Detect which cell encompasses the target text, then output its [x, y] center coordinate. 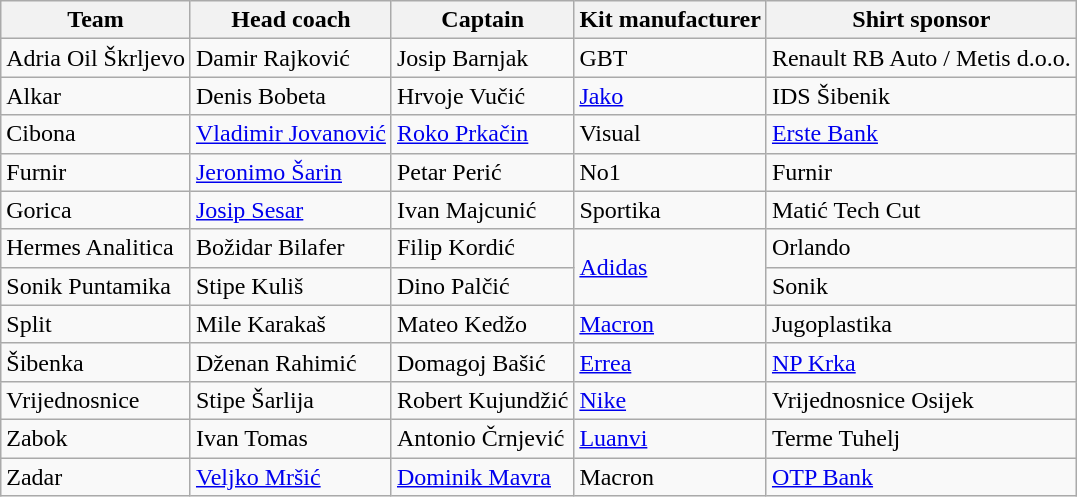
Alkar [96, 96]
Domagoj Bašić [482, 362]
Mile Karakaš [290, 324]
Zadar [96, 477]
Sportika [670, 210]
Filip Kordić [482, 248]
IDS Šibenik [921, 96]
Renault RB Auto / Metis d.o.o. [921, 58]
Josip Barnjak [482, 58]
Jugoplastika [921, 324]
Sonik [921, 286]
Dino Palčić [482, 286]
Vrijednosnice [96, 400]
Dominik Mavra [482, 477]
Hrvoje Vučić [482, 96]
No1 [670, 172]
Robert Kujundžić [482, 400]
GBT [670, 58]
Orlando [921, 248]
Vladimir Jovanović [290, 134]
Matić Tech Cut [921, 210]
Cibona [96, 134]
Erste Bank [921, 134]
Luanvi [670, 438]
Visual [670, 134]
Errea [670, 362]
Antonio Črnjević [482, 438]
Ivan Majcunić [482, 210]
Sonik Puntamika [96, 286]
Hermes Analitica [96, 248]
Veljko Mršić [290, 477]
Damir Rajković [290, 58]
Božidar Bilafer [290, 248]
Nike [670, 400]
Stipe Šarlija [290, 400]
Zabok [96, 438]
Mateo Kedžo [482, 324]
OTP Bank [921, 477]
Stipe Kuliš [290, 286]
Roko Prkačin [482, 134]
Jeronimo Šarin [290, 172]
Vrijednosnice Osijek [921, 400]
Petar Perić [482, 172]
Šibenka [96, 362]
Adria Oil Škrljevo [96, 58]
Head coach [290, 20]
Split [96, 324]
Terme Tuhelj [921, 438]
NP Krka [921, 362]
Ivan Tomas [290, 438]
Kit manufacturer [670, 20]
Denis Bobeta [290, 96]
Gorica [96, 210]
Shirt sponsor [921, 20]
Josip Sesar [290, 210]
Adidas [670, 267]
Jako [670, 96]
Captain [482, 20]
Team [96, 20]
Dženan Rahimić [290, 362]
